Provide the [X, Y] coordinate of the cell's center where the given text is located.  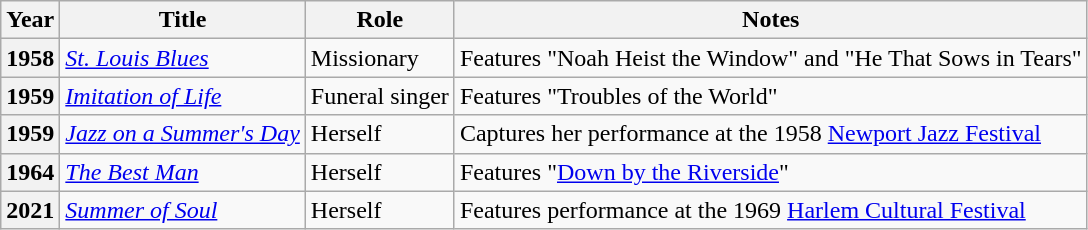
Features "Down by the Riverside" [770, 172]
Summer of Soul [183, 210]
Notes [770, 20]
Features "Troubles of the World" [770, 96]
1958 [30, 58]
Captures her performance at the 1958 Newport Jazz Festival [770, 134]
1964 [30, 172]
St. Louis Blues [183, 58]
Missionary [380, 58]
Imitation of Life [183, 96]
Title [183, 20]
The Best Man [183, 172]
Features performance at the 1969 Harlem Cultural Festival [770, 210]
Jazz on a Summer's Day [183, 134]
2021 [30, 210]
Funeral singer [380, 96]
Features "Noah Heist the Window" and "He That Sows in Tears" [770, 58]
Year [30, 20]
Role [380, 20]
